Find where the given text appears and provide that cell's center as (X, Y) coordinate. 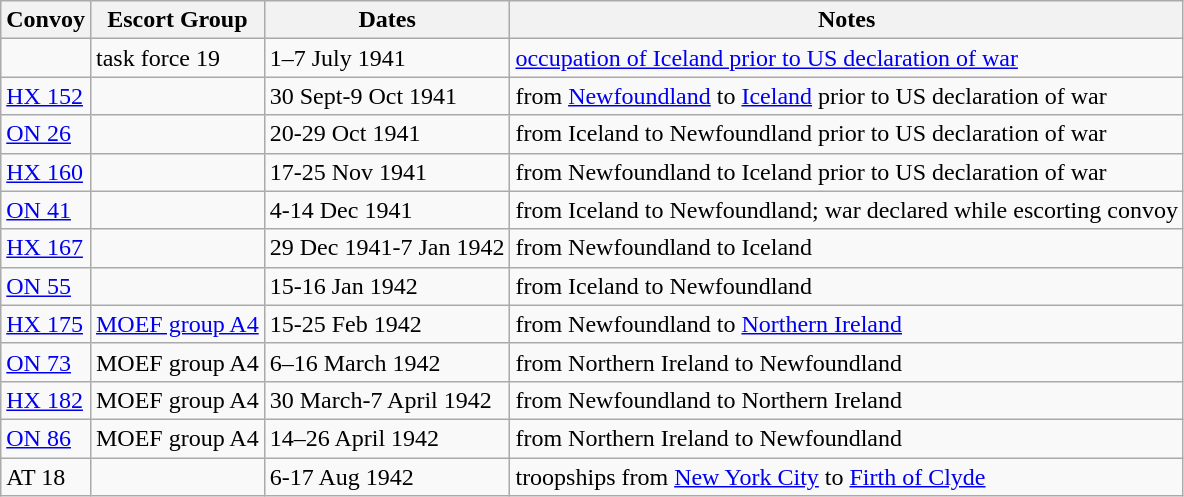
ON 26 (46, 134)
4-14 Dec 1941 (387, 210)
HX 182 (46, 400)
HX 175 (46, 324)
task force 19 (177, 58)
from Newfoundland to Iceland (847, 248)
20-29 Oct 1941 (387, 134)
Convoy (46, 20)
14–26 April 1942 (387, 438)
from Iceland to Newfoundland (847, 286)
Dates (387, 20)
from Iceland to Newfoundland; war declared while escorting convoy (847, 210)
15-16 Jan 1942 (387, 286)
HX 167 (46, 248)
HX 160 (46, 172)
ON 86 (46, 438)
30 March-7 April 1942 (387, 400)
6-17 Aug 1942 (387, 477)
ON 73 (46, 362)
occupation of Iceland prior to US declaration of war (847, 58)
Notes (847, 20)
29 Dec 1941-7 Jan 1942 (387, 248)
from Iceland to Newfoundland prior to US declaration of war (847, 134)
30 Sept-9 Oct 1941 (387, 96)
ON 55 (46, 286)
AT 18 (46, 477)
HX 152 (46, 96)
Escort Group (177, 20)
15-25 Feb 1942 (387, 324)
17-25 Nov 1941 (387, 172)
6–16 March 1942 (387, 362)
1–7 July 1941 (387, 58)
ON 41 (46, 210)
troopships from New York City to Firth of Clyde (847, 477)
